Search for the cell housing the specified text and yield its [X, Y] center coordinate. 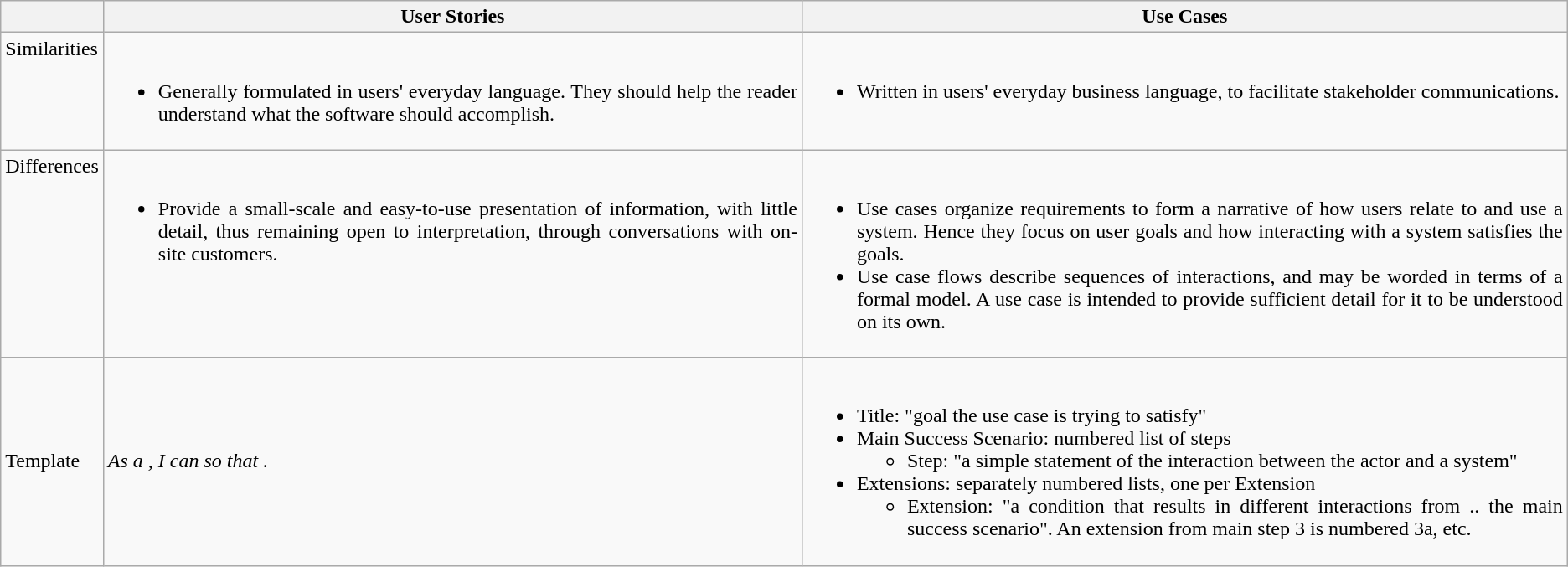
Generally formulated in users' everyday language. They should help the reader understand what the software should accomplish. [452, 91]
Written in users' everyday business language, to facilitate stakeholder communications. [1184, 91]
User Stories [452, 17]
Template [52, 461]
Use Cases [1184, 17]
Differences [52, 254]
Similarities [52, 91]
As a , I can so that . [452, 461]
